Capture the cell that displays the provided text and extract its (X, Y) central coordinate. 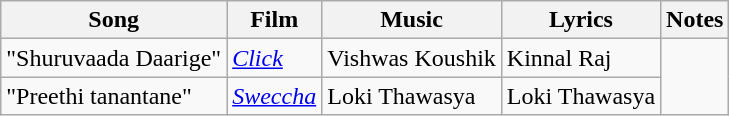
Notes (695, 20)
Lyrics (580, 20)
Song (114, 20)
"Shuruvaada Daarige" (114, 58)
Vishwas Koushik (412, 58)
"Preethi tanantane" (114, 96)
Music (412, 20)
Click (274, 58)
Kinnal Raj (580, 58)
Sweccha (274, 96)
Film (274, 20)
